For the text-containing cell, return its midpoint in [x, y] coordinate format. 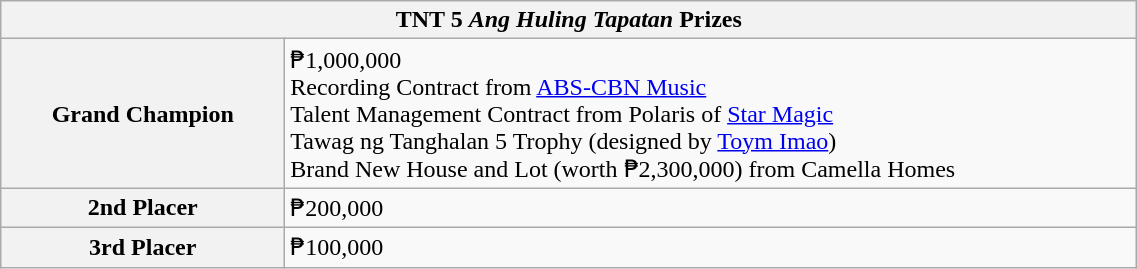
Grand Champion [143, 114]
₱100,000 [711, 247]
TNT 5 Ang Huling Tapatan Prizes [569, 20]
₱200,000 [711, 208]
3rd Placer [143, 247]
2nd Placer [143, 208]
